Locate the cell with the specified text and output its (X, Y) center coordinate. 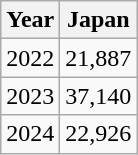
2022 (30, 58)
2024 (30, 134)
22,926 (98, 134)
21,887 (98, 58)
37,140 (98, 96)
2023 (30, 96)
Year (30, 20)
Japan (98, 20)
